Return the [X, Y] coordinate for the center point of the cell that contains the specified text.  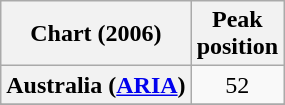
52 [237, 85]
Peakposition [237, 34]
Chart (2006) [96, 34]
Australia (ARIA) [96, 85]
